Provide the [x, y] coordinate of the cell's center where the given text is located.  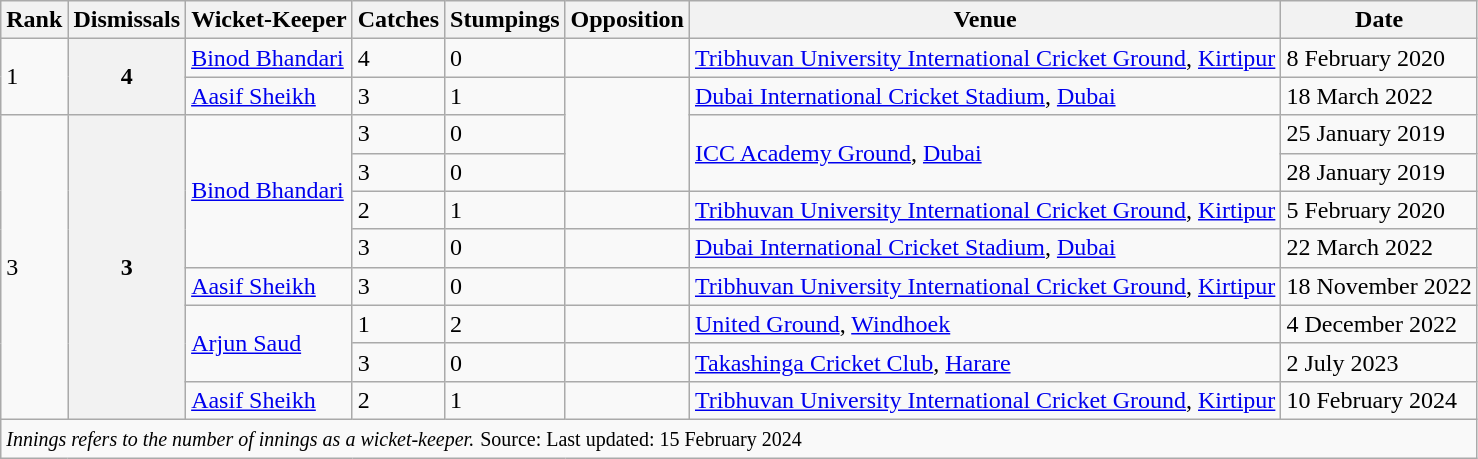
18 March 2022 [1379, 96]
Dismissals [127, 20]
25 January 2019 [1379, 134]
4 December 2022 [1379, 324]
8 February 2020 [1379, 58]
Innings refers to the number of innings as a wicket-keeper. Source: Last updated: 15 February 2024 [739, 438]
Takashinga Cricket Club, Harare [984, 362]
Arjun Saud [270, 343]
Venue [984, 20]
18 November 2022 [1379, 286]
28 January 2019 [1379, 172]
5 February 2020 [1379, 210]
United Ground, Windhoek [984, 324]
Wicket-Keeper [270, 20]
10 February 2024 [1379, 400]
22 March 2022 [1379, 248]
2 July 2023 [1379, 362]
ICC Academy Ground, Dubai [984, 153]
Opposition [627, 20]
Date [1379, 20]
Stumpings [505, 20]
Catches [398, 20]
Rank [34, 20]
